Provide the [X, Y] coordinate of the cell's center where the given text is located.  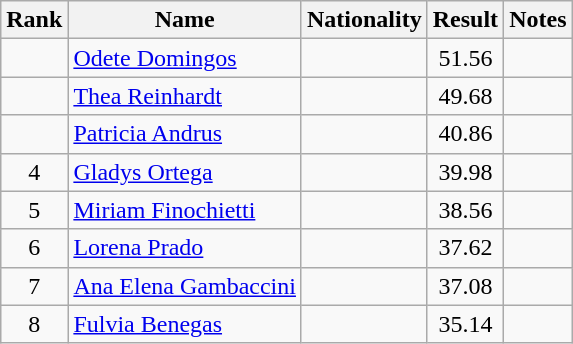
Fulvia Benegas [185, 324]
37.08 [465, 286]
5 [34, 210]
7 [34, 286]
Odete Domingos [185, 58]
35.14 [465, 324]
40.86 [465, 134]
8 [34, 324]
4 [34, 172]
51.56 [465, 58]
39.98 [465, 172]
Ana Elena Gambaccini [185, 286]
Nationality [364, 20]
38.56 [465, 210]
Lorena Prado [185, 248]
Name [185, 20]
Result [465, 20]
49.68 [465, 96]
6 [34, 248]
Patricia Andrus [185, 134]
Thea Reinhardt [185, 96]
37.62 [465, 248]
Rank [34, 20]
Miriam Finochietti [185, 210]
Gladys Ortega [185, 172]
Notes [538, 20]
